Detect which cell encompasses the target text, then output its [X, Y] center coordinate. 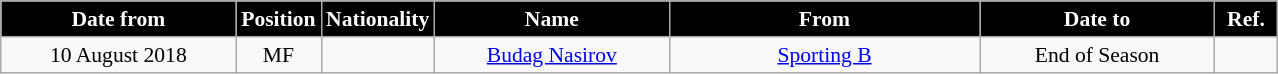
End of Season [1098, 55]
From [824, 19]
10 August 2018 [118, 55]
MF [278, 55]
Ref. [1246, 19]
Date to [1098, 19]
Name [552, 19]
Budag Nasirov [552, 55]
Sporting B [824, 55]
Nationality [378, 19]
Position [278, 19]
Date from [118, 19]
